Return the (x, y) coordinate for the center point of the cell that contains the specified text.  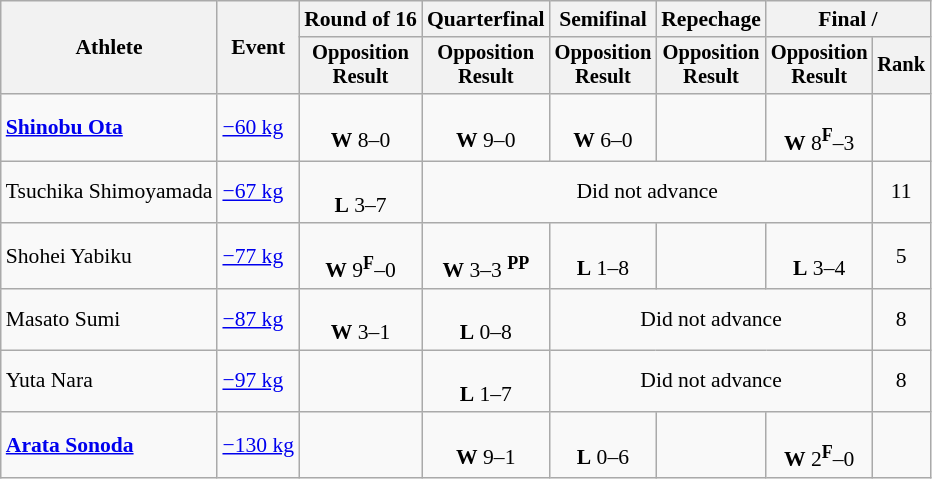
L 0–6 (604, 444)
Arata Sonoda (110, 444)
Rank (901, 66)
5 (901, 256)
Repechage (711, 19)
−97 kg (258, 380)
−87 kg (258, 320)
Semifinal (604, 19)
W 9–0 (486, 128)
Shinobu Ota (110, 128)
L 1–8 (604, 256)
W 8–0 (360, 128)
Yuta Nara (110, 380)
L 1–7 (486, 380)
Event (258, 48)
W 9F–0 (360, 256)
W 8F–3 (820, 128)
W 3–3 PP (486, 256)
Shohei Yabiku (110, 256)
L 3–7 (360, 192)
Final / (848, 19)
L 0–8 (486, 320)
L 3–4 (820, 256)
−77 kg (258, 256)
−130 kg (258, 444)
Athlete (110, 48)
11 (901, 192)
−67 kg (258, 192)
−60 kg (258, 128)
Tsuchika Shimoyamada (110, 192)
Masato Sumi (110, 320)
W 9–1 (486, 444)
W 2F–0 (820, 444)
W 3–1 (360, 320)
Round of 16 (360, 19)
W 6–0 (604, 128)
Quarterfinal (486, 19)
